Provide the (X, Y) coordinate of the cell's center where the given text is located.  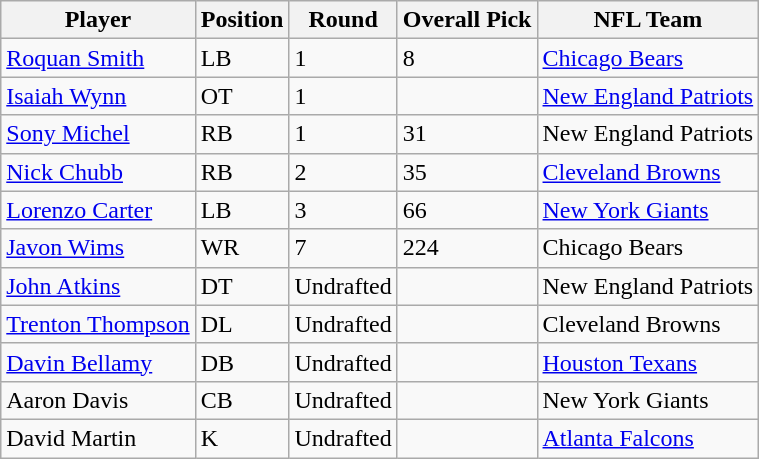
Sony Michel (98, 134)
Trenton Thompson (98, 324)
WR (242, 248)
2 (343, 172)
Overall Pick (467, 20)
NFL Team (648, 20)
8 (467, 58)
Nick Chubb (98, 172)
Houston Texans (648, 362)
Aaron Davis (98, 400)
David Martin (98, 438)
3 (343, 210)
OT (242, 96)
35 (467, 172)
Atlanta Falcons (648, 438)
Player (98, 20)
Javon Wims (98, 248)
Position (242, 20)
31 (467, 134)
CB (242, 400)
DL (242, 324)
7 (343, 248)
DT (242, 286)
John Atkins (98, 286)
Davin Bellamy (98, 362)
Roquan Smith (98, 58)
K (242, 438)
DB (242, 362)
Isaiah Wynn (98, 96)
66 (467, 210)
Lorenzo Carter (98, 210)
Round (343, 20)
224 (467, 248)
